For the text-containing cell, return its midpoint in (x, y) coordinate format. 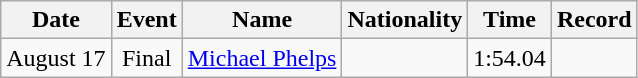
Time (510, 20)
Event (146, 20)
1:54.04 (510, 58)
Name (262, 20)
Final (146, 58)
Record (594, 20)
August 17 (56, 58)
Nationality (405, 20)
Date (56, 20)
Michael Phelps (262, 58)
